Search for the cell housing the specified text and yield its (X, Y) center coordinate. 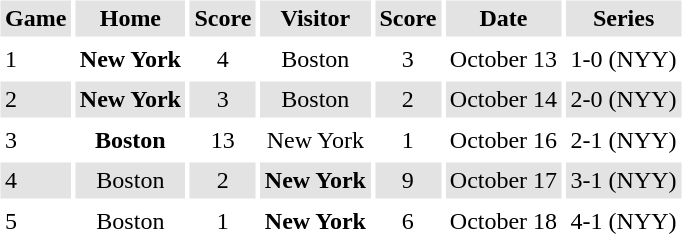
2-0 (NYY) (624, 100)
Visitor (315, 18)
October 16 (503, 140)
9 (408, 180)
3-1 (NYY) (624, 180)
1-0 (NYY) (624, 59)
Date (503, 18)
13 (223, 140)
October 14 (503, 100)
Home (130, 18)
Game (35, 18)
2-1 (NYY) (624, 140)
October 17 (503, 180)
Series (624, 18)
October 13 (503, 59)
